Return the [x, y] coordinate for the center point of the cell that contains the specified text.  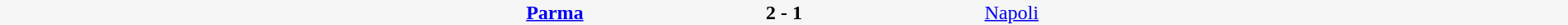
Napoli [1275, 12]
Parma [293, 12]
2 - 1 [784, 12]
